Return the (X, Y) coordinate for the center point of the cell that contains the specified text.  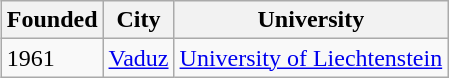
1961 (52, 58)
Vaduz (138, 58)
Founded (52, 20)
University of Liechtenstein (311, 58)
University (311, 20)
City (138, 20)
